Determine the (x, y) coordinate at the center of the cell enclosing the given text.  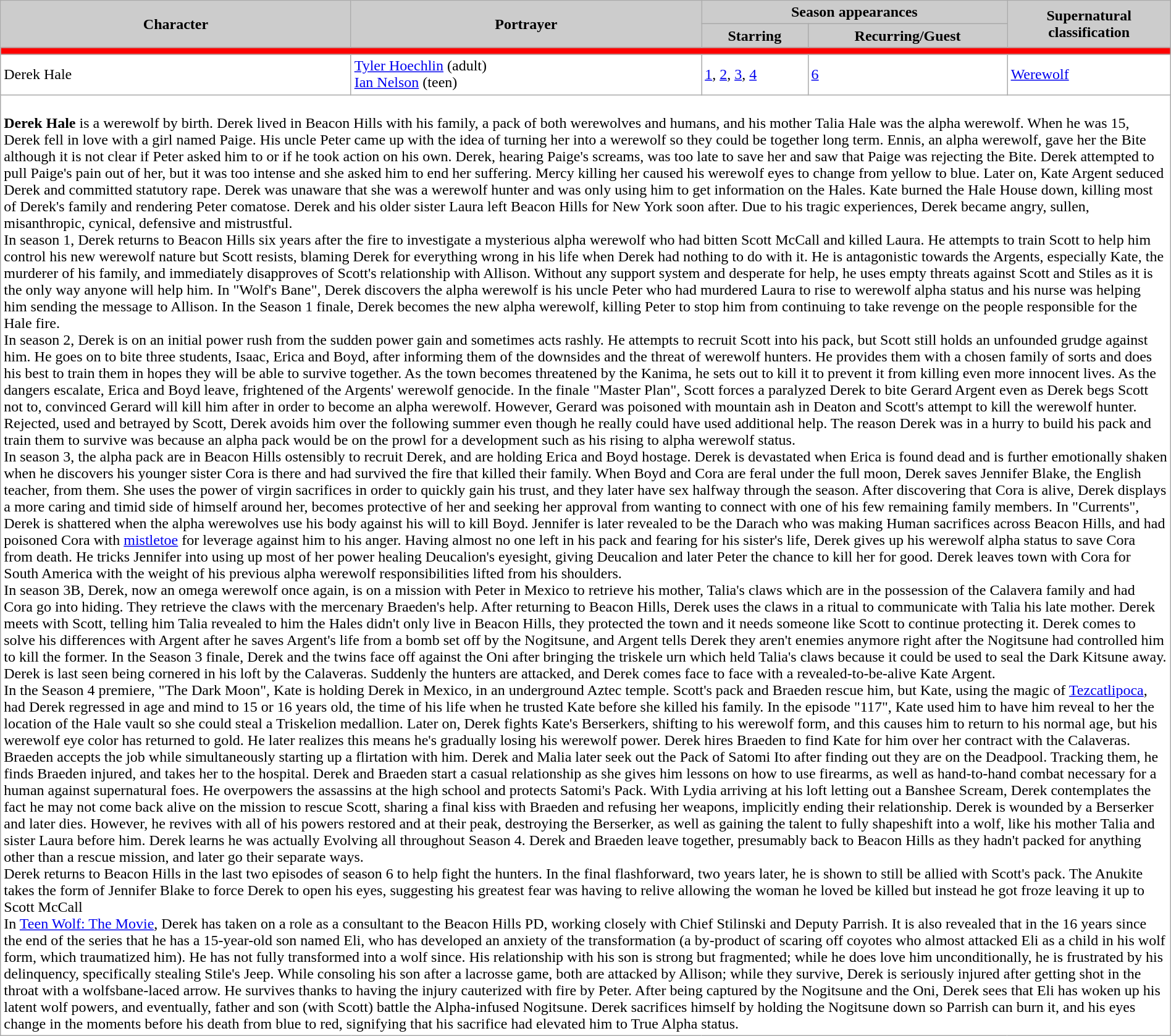
6 (908, 74)
Starring (755, 36)
Derek Hale (175, 74)
Tyler Hoechlin (adult)Ian Nelson (teen) (526, 74)
Character (175, 24)
Recurring/Guest (908, 36)
Werewolf (1089, 74)
1, 2, 3, 4 (755, 74)
Supernatural classification (1089, 24)
Season appearances (855, 12)
Portrayer (526, 24)
